Scan for the cell matching the given text and deliver its (x, y) coordinate at center. 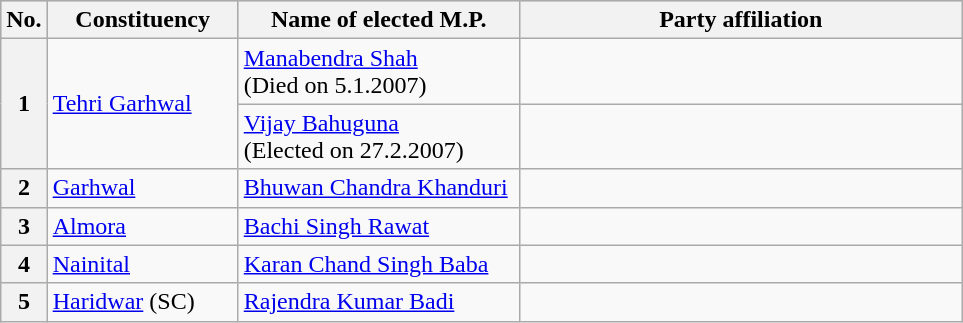
Rajendra Kumar Badi (378, 302)
4 (24, 264)
Party affiliation (740, 20)
Vijay Bahuguna(Elected on 27.2.2007) (378, 136)
Constituency (142, 20)
Bhuwan Chandra Khanduri (378, 188)
Garhwal (142, 188)
Nainital (142, 264)
1 (24, 104)
Name of elected M.P. (378, 20)
3 (24, 226)
Almora (142, 226)
Bachi Singh Rawat (378, 226)
Karan Chand Singh Baba (378, 264)
No. (24, 20)
2 (24, 188)
5 (24, 302)
Manabendra Shah(Died on 5.1.2007) (378, 72)
Haridwar (SC) (142, 302)
Tehri Garhwal (142, 104)
